Extract the [X, Y] coordinate from the center of the cell holding the provided text.  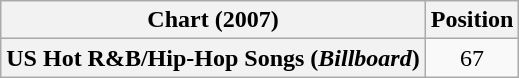
Chart (2007) [213, 20]
Position [472, 20]
67 [472, 58]
US Hot R&B/Hip-Hop Songs (Billboard) [213, 58]
